Return [X, Y] of the center of cell containing provided text 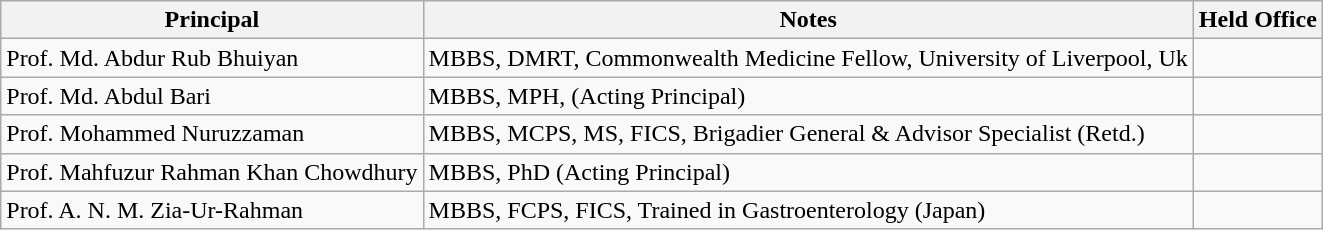
Notes [808, 20]
Held Office [1258, 20]
Prof. Mohammed Nuruzzaman [212, 134]
Prof. Mahfuzur Rahman Khan Chowdhury [212, 172]
MBBS, FCPS, FICS, Trained in Gastroenterology (Japan) [808, 210]
MBBS, DMRT, Commonwealth Medicine Fellow, University of Liverpool, Uk [808, 58]
MBBS, MPH, (Acting Principal) [808, 96]
Prof. Md. Abdur Rub Bhuiyan [212, 58]
Prof. Md. Abdul Bari [212, 96]
MBBS, PhD (Acting Principal) [808, 172]
Principal [212, 20]
Prof. A. N. M. Zia-Ur-Rahman [212, 210]
MBBS, MCPS, MS, FICS, Brigadier General & Advisor Specialist (Retd.) [808, 134]
